Extract the [X, Y] coordinate from the center of the cell holding the provided text.  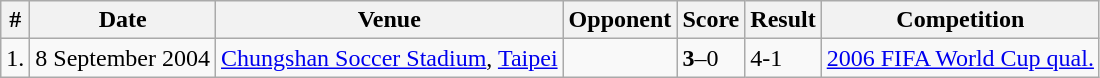
3–0 [711, 58]
Date [123, 20]
4-1 [783, 58]
Venue [390, 20]
Opponent [620, 20]
Competition [960, 20]
Chungshan Soccer Stadium, Taipei [390, 58]
Result [783, 20]
# [16, 20]
8 September 2004 [123, 58]
1. [16, 58]
2006 FIFA World Cup qual. [960, 58]
Score [711, 20]
